Pinpoint the cell where the given text exists, returning its [X, Y] midpoint coordinate. 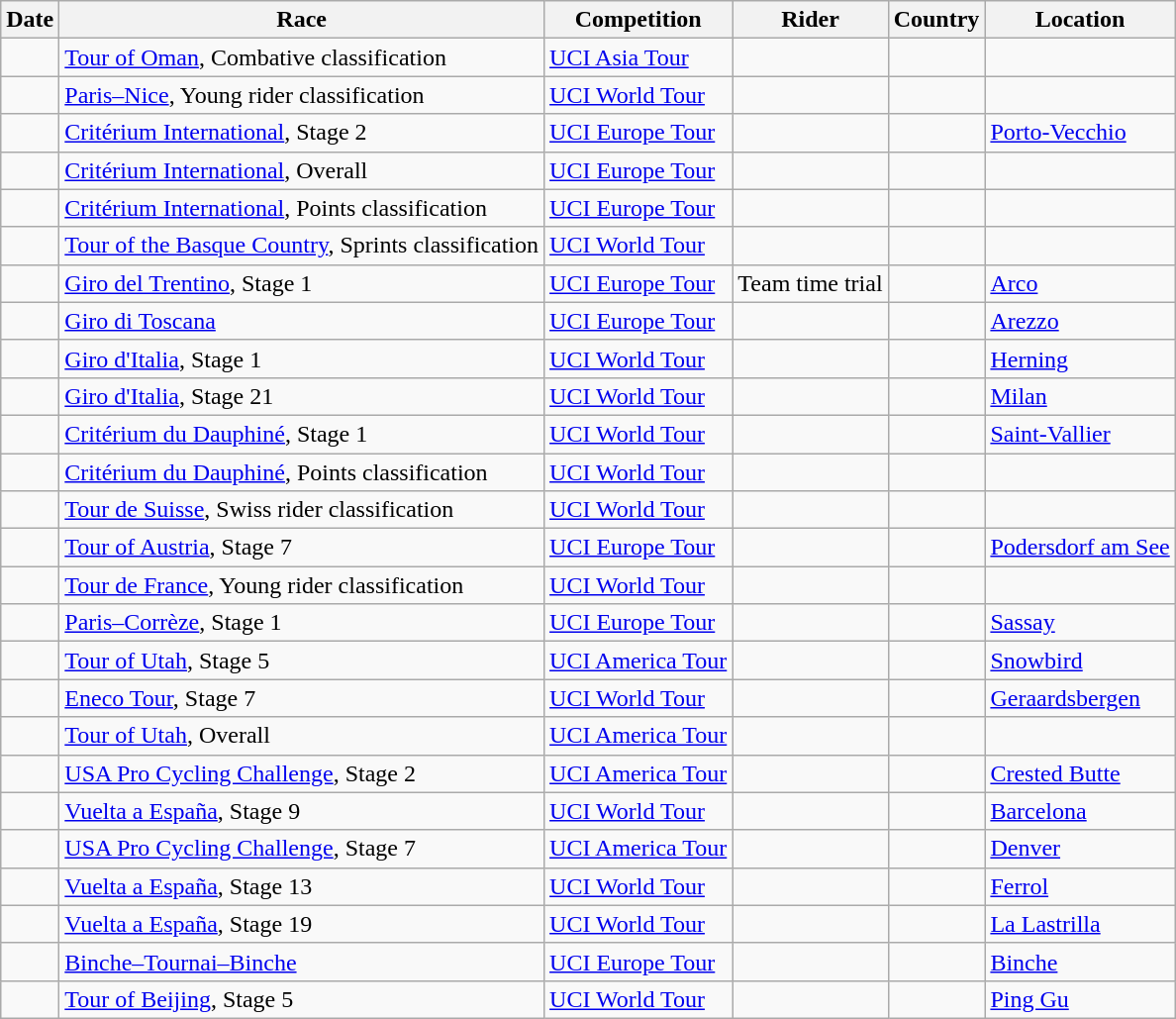
Critérium du Dauphiné, Stage 1 [302, 434]
Arco [1080, 283]
Tour of Austria, Stage 7 [302, 548]
Arezzo [1080, 321]
Race [302, 20]
Snowbird [1080, 661]
Geraardsbergen [1080, 698]
UCI Asia Tour [638, 57]
Ping Gu [1080, 999]
Paris–Nice, Young rider classification [302, 95]
Podersdorf am See [1080, 548]
Date [30, 20]
Herning [1080, 358]
Rider [810, 20]
USA Pro Cycling Challenge, Stage 2 [302, 773]
Giro d'Italia, Stage 21 [302, 396]
Vuelta a España, Stage 9 [302, 811]
Critérium du Dauphiné, Points classification [302, 472]
Saint-Vallier [1080, 434]
Paris–Corrèze, Stage 1 [302, 623]
Crested Butte [1080, 773]
Tour of Utah, Stage 5 [302, 661]
Location [1080, 20]
Tour de France, Young rider classification [302, 585]
Giro del Trentino, Stage 1 [302, 283]
Tour of Oman, Combative classification [302, 57]
Competition [638, 20]
Sassay [1080, 623]
Giro di Toscana [302, 321]
Barcelona [1080, 811]
Vuelta a España, Stage 19 [302, 924]
Tour of Utah, Overall [302, 736]
Tour of the Basque Country, Sprints classification [302, 246]
Eneco Tour, Stage 7 [302, 698]
Country [936, 20]
Tour of Beijing, Stage 5 [302, 999]
Team time trial [810, 283]
Giro d'Italia, Stage 1 [302, 358]
Binche [1080, 962]
Critérium International, Stage 2 [302, 133]
Binche–Tournai–Binche [302, 962]
USA Pro Cycling Challenge, Stage 7 [302, 849]
Tour de Suisse, Swiss rider classification [302, 510]
Porto-Vecchio [1080, 133]
Critérium International, Overall [302, 170]
Milan [1080, 396]
Vuelta a España, Stage 13 [302, 886]
La Lastrilla [1080, 924]
Ferrol [1080, 886]
Denver [1080, 849]
Critérium International, Points classification [302, 208]
